For the text-containing cell, return its midpoint in [X, Y] coordinate format. 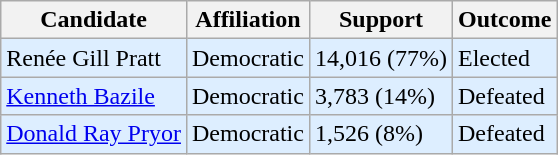
Candidate [94, 20]
3,783 (14%) [380, 96]
Outcome [505, 20]
Renée Gill Pratt [94, 58]
Elected [505, 58]
1,526 (8%) [380, 134]
Kenneth Bazile [94, 96]
14,016 (77%) [380, 58]
Donald Ray Pryor [94, 134]
Support [380, 20]
Affiliation [248, 20]
